Return [x, y] of the center of cell containing provided text 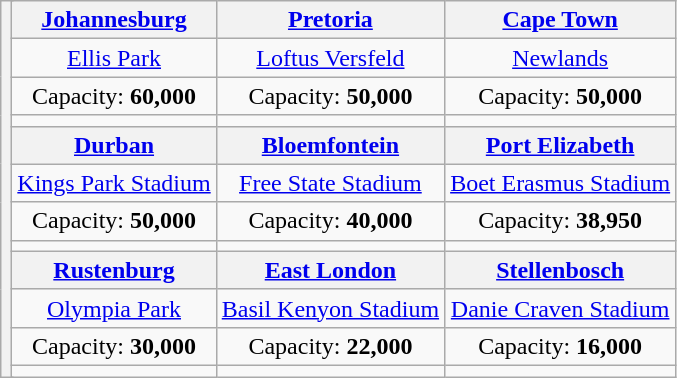
Capacity: 22,000 [330, 346]
Johannesburg [114, 20]
Boet Erasmus Stadium [560, 183]
Stellenbosch [560, 270]
Capacity: 30,000 [114, 346]
Free State Stadium [330, 183]
Durban [114, 145]
Bloemfontein [330, 145]
Port Elizabeth [560, 145]
Rustenburg [114, 270]
Capacity: 38,950 [560, 221]
Kings Park Stadium [114, 183]
Danie Craven Stadium [560, 308]
Olympia Park [114, 308]
Capacity: 16,000 [560, 346]
East London [330, 270]
Loftus Versfeld [330, 58]
Basil Kenyon Stadium [330, 308]
Pretoria [330, 20]
Cape Town [560, 20]
Newlands [560, 58]
Ellis Park [114, 58]
Capacity: 60,000 [114, 96]
Capacity: 40,000 [330, 221]
